Capture the cell that displays the provided text and extract its (x, y) central coordinate. 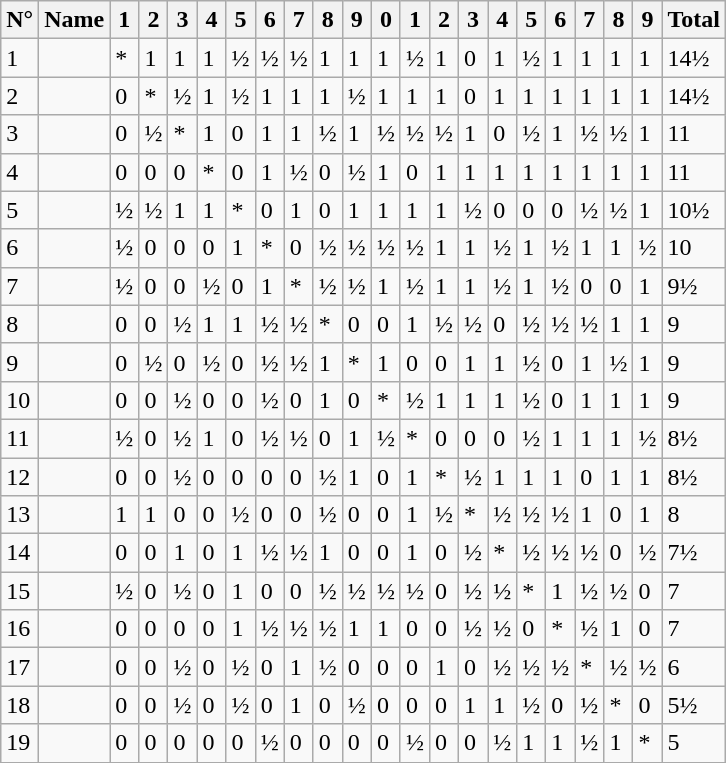
18 (20, 705)
16 (20, 629)
5½ (694, 705)
19 (20, 743)
15 (20, 591)
13 (20, 515)
Total (694, 20)
12 (20, 477)
Name (74, 20)
17 (20, 667)
7½ (694, 553)
9½ (694, 286)
10½ (694, 210)
14 (20, 553)
N° (20, 20)
